Scan for the cell matching the given text and deliver its (x, y) coordinate at center. 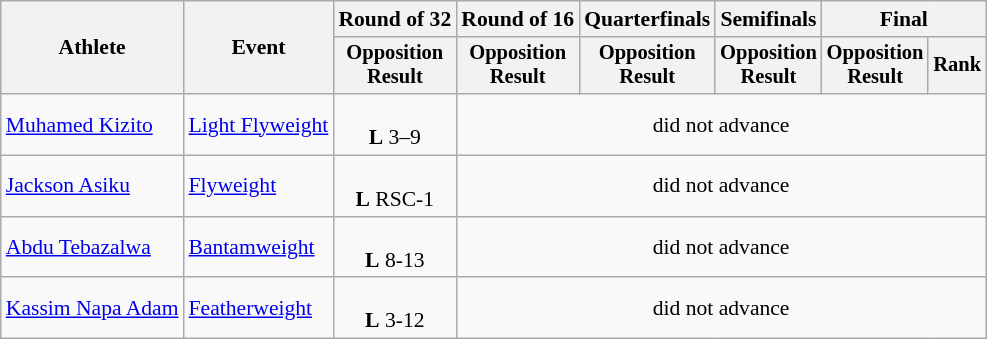
Light Flyweight (259, 124)
Kassim Napa Adam (92, 308)
L RSC-1 (394, 186)
Muhamed Kizito (92, 124)
L 3–9 (394, 124)
Abdu Tebazalwa (92, 248)
Featherweight (259, 308)
Bantamweight (259, 248)
Rank (957, 66)
Event (259, 48)
Quarterfinals (647, 19)
Jackson Asiku (92, 186)
Athlete (92, 48)
L 8-13 (394, 248)
Final (904, 19)
Flyweight (259, 186)
L 3-12 (394, 308)
Round of 16 (518, 19)
Semifinals (768, 19)
Round of 32 (394, 19)
